Scan for the cell matching the given text and deliver its [X, Y] coordinate at center. 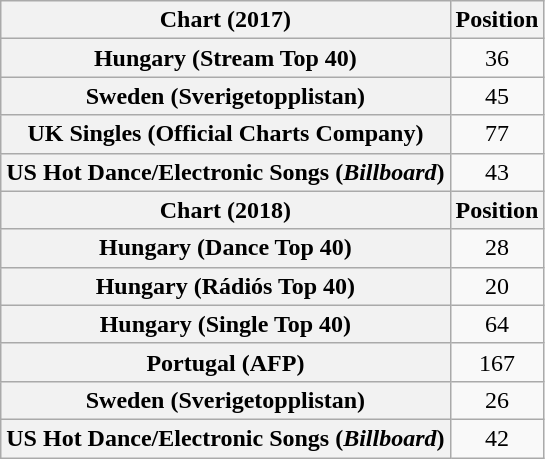
36 [497, 58]
20 [497, 286]
28 [497, 248]
42 [497, 438]
Hungary (Rádiós Top 40) [226, 286]
45 [497, 96]
77 [497, 134]
Hungary (Stream Top 40) [226, 58]
Chart (2018) [226, 210]
Chart (2017) [226, 20]
Portugal (AFP) [226, 362]
Hungary (Single Top 40) [226, 324]
Hungary (Dance Top 40) [226, 248]
64 [497, 324]
167 [497, 362]
43 [497, 172]
26 [497, 400]
UK Singles (Official Charts Company) [226, 134]
